Return [x, y] of the center of cell containing provided text 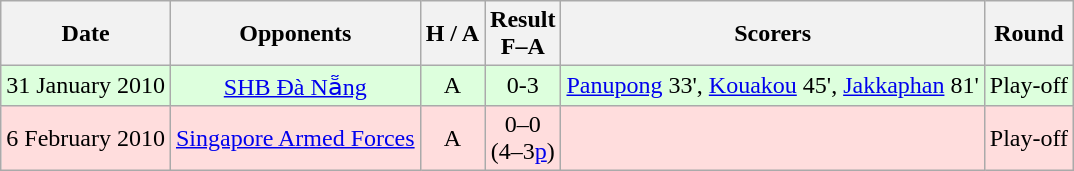
Panupong 33', Kouakou 45', Jakkaphan 81' [772, 86]
Singapore Armed Forces [295, 138]
Round [1028, 34]
6 February 2010 [86, 138]
SHB Đà Nẵng [295, 86]
Opponents [295, 34]
Date [86, 34]
H / A [452, 34]
0–0(4–3p) [523, 138]
31 January 2010 [86, 86]
Scorers [772, 34]
ResultF–A [523, 34]
0-3 [523, 86]
